Detect which cell encompasses the target text, then output its (x, y) center coordinate. 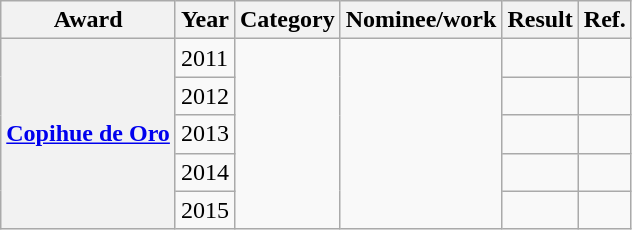
2012 (204, 96)
2013 (204, 134)
Ref. (604, 20)
Award (88, 20)
2014 (204, 172)
Year (204, 20)
Result (540, 20)
2011 (204, 58)
Nominee/work (421, 20)
Category (287, 20)
Copihue de Oro (88, 134)
2015 (204, 210)
